Return the [X, Y] coordinate for the center point of the cell that contains the specified text.  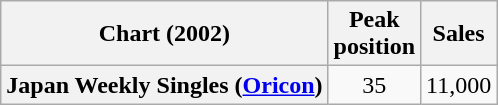
Sales [459, 34]
Japan Weekly Singles (Oricon) [164, 85]
11,000 [459, 85]
Chart (2002) [164, 34]
Peakposition [374, 34]
35 [374, 85]
